Identify which cell holds the provided text, then report its [x, y] central coordinate. 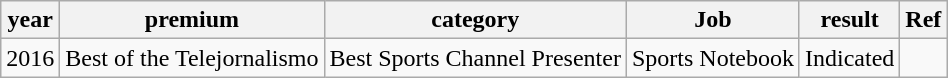
Best of the Telejornalismo [192, 58]
Job [712, 20]
Indicated [849, 58]
year [30, 20]
Ref [924, 20]
category [475, 20]
Best Sports Channel Presenter [475, 58]
premium [192, 20]
Sports Notebook [712, 58]
result [849, 20]
2016 [30, 58]
